Scan for the cell matching the given text and deliver its (x, y) coordinate at center. 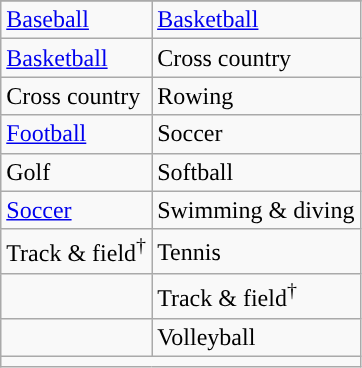
Football (76, 134)
Tennis (256, 252)
Swimming & diving (256, 210)
Softball (256, 172)
Volleyball (256, 337)
Baseball (76, 20)
Golf (76, 172)
Rowing (256, 96)
